Capture the cell that displays the provided text and extract its (x, y) central coordinate. 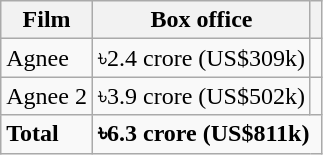
Agnee 2 (47, 96)
৳3.9 crore (US$502k) (201, 96)
Film (47, 20)
Box office (201, 20)
Total (47, 134)
Agnee (47, 58)
৳2.4 crore (US$309k) (201, 58)
৳6.3 crore (US$811k) (206, 134)
